Determine the [x, y] coordinate at the center of the cell enclosing the given text.  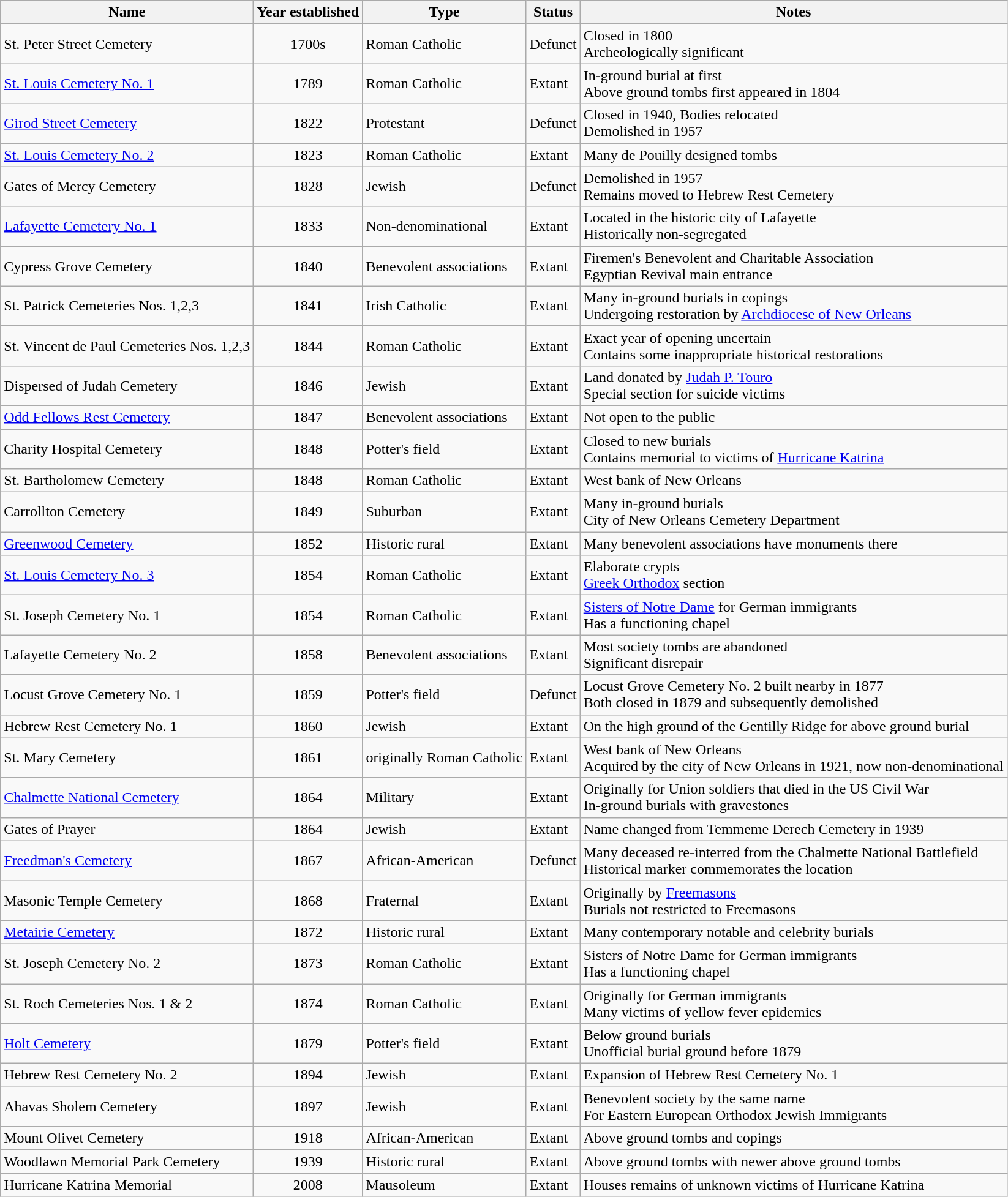
Masonic Temple Cemetery [127, 900]
1861 [308, 758]
Year established [308, 12]
Originally for Union soldiers that died in the US Civil WarIn-ground burials with gravestones [794, 797]
Many de Pouilly designed tombs [794, 155]
Expansion of Hebrew Rest Cemetery No. 1 [794, 1075]
Notes [794, 12]
Freedman's Cemetery [127, 861]
West bank of New Orleans [794, 481]
1874 [308, 1003]
Fraternal [445, 900]
1823 [308, 155]
Hurricane Katrina Memorial [127, 1185]
Girod Street Cemetery [127, 124]
Status [553, 12]
Name [127, 12]
Mount Olivet Cemetery [127, 1138]
1833 [308, 227]
1822 [308, 124]
Benevolent society by the same nameFor Eastern European Orthodox Jewish Immigrants [794, 1107]
St. Peter Street Cemetery [127, 44]
Many contemporary notable and celebrity burials [794, 932]
Exact year of opening uncertainContains some inappropriate historical restorations [794, 345]
St. Joseph Cemetery No. 2 [127, 964]
St. Bartholomew Cemetery [127, 481]
Greenwood Cemetery [127, 544]
1873 [308, 964]
Non-denominational [445, 227]
1868 [308, 900]
Most society tombs are abandonedSignificant disrepair [794, 655]
Mausoleum [445, 1185]
Many deceased re-interred from the Chalmette National BattlefieldHistorical marker commemorates the location [794, 861]
St. Louis Cemetery No. 3 [127, 576]
1860 [308, 726]
Military [445, 797]
1841 [308, 306]
Lafayette Cemetery No. 1 [127, 227]
1789 [308, 83]
1872 [308, 932]
Locust Grove Cemetery No. 1 [127, 694]
Dispersed of Judah Cemetery [127, 386]
Closed to new burialsContains memorial to victims of Hurricane Katrina [794, 448]
1840 [308, 266]
1828 [308, 186]
Holt Cemetery [127, 1043]
1847 [308, 417]
1858 [308, 655]
Name changed from Temmeme Derech Cemetery in 1939 [794, 829]
St. Vincent de Paul Cemeteries Nos. 1,2,3 [127, 345]
West bank of New OrleansAcquired by the city of New Orleans in 1921, now non-denominational [794, 758]
Closed in 1940, Bodies relocatedDemolished in 1957 [794, 124]
1894 [308, 1075]
1852 [308, 544]
Above ground tombs and copings [794, 1138]
Irish Catholic [445, 306]
Locust Grove Cemetery No. 2 built nearby in 1877Both closed in 1879 and subsequently demolished [794, 694]
Cypress Grove Cemetery [127, 266]
Odd Fellows Rest Cemetery [127, 417]
St. Patrick Cemeteries Nos. 1,2,3 [127, 306]
1897 [308, 1107]
Metairie Cemetery [127, 932]
Hebrew Rest Cemetery No. 1 [127, 726]
1700s [308, 44]
Charity Hospital Cemetery [127, 448]
Elaborate cryptsGreek Orthodox section [794, 576]
Houses remains of unknown victims of Hurricane Katrina [794, 1185]
1918 [308, 1138]
Originally by FreemasonsBurials not restricted to Freemasons [794, 900]
Below ground burialsUnofficial burial ground before 1879 [794, 1043]
originally Roman Catholic [445, 758]
Gates of Mercy Cemetery [127, 186]
St. Louis Cemetery No. 1 [127, 83]
1879 [308, 1043]
1846 [308, 386]
Gates of Prayer [127, 829]
Protestant [445, 124]
Located in the historic city of LafayetteHistorically non-segregated [794, 227]
1844 [308, 345]
Chalmette National Cemetery [127, 797]
Not open to the public [794, 417]
Originally for German immigrantsMany victims of yellow fever epidemics [794, 1003]
Land donated by Judah P. TouroSpecial section for suicide victims [794, 386]
St. Roch Cemeteries Nos. 1 & 2 [127, 1003]
St. Louis Cemetery No. 2 [127, 155]
On the high ground of the Gentilly Ridge for above ground burial [794, 726]
Woodlawn Memorial Park Cemetery [127, 1161]
Many benevolent associations have monuments there [794, 544]
Above ground tombs with newer above ground tombs [794, 1161]
Closed in 1800Archeologically significant [794, 44]
Many in-ground burials in copingsUndergoing restoration by Archdiocese of New Orleans [794, 306]
Type [445, 12]
Lafayette Cemetery No. 2 [127, 655]
Many in-ground burialsCity of New Orleans Cemetery Department [794, 512]
Carrollton Cemetery [127, 512]
Firemen's Benevolent and Charitable AssociationEgyptian Revival main entrance [794, 266]
1939 [308, 1161]
2008 [308, 1185]
1849 [308, 512]
In-ground burial at firstAbove ground tombs first appeared in 1804 [794, 83]
1859 [308, 694]
Ahavas Sholem Cemetery [127, 1107]
Suburban [445, 512]
St. Joseph Cemetery No. 1 [127, 615]
Demolished in 1957Remains moved to Hebrew Rest Cemetery [794, 186]
Hebrew Rest Cemetery No. 2 [127, 1075]
1867 [308, 861]
St. Mary Cemetery [127, 758]
